Provide the (X, Y) coordinate of the cell's center where the given text is located.  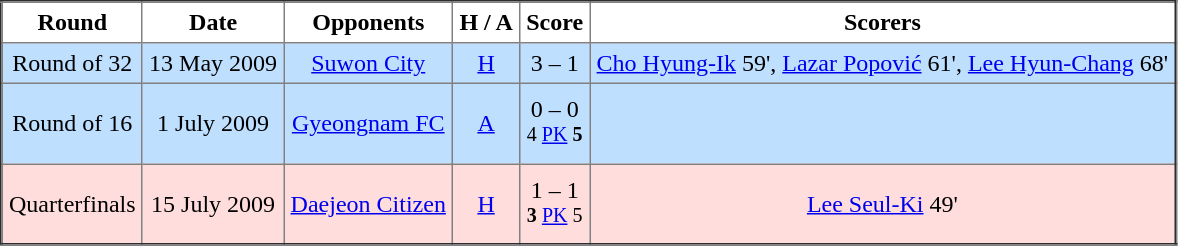
Quarterfinals (72, 204)
15 July 2009 (212, 204)
H / A (486, 22)
Gyeongnam FC (368, 123)
Date (212, 22)
Score (554, 22)
Cho Hyung-Ik 59', Lazar Popović 61', Lee Hyun-Chang 68' (883, 63)
1 – 1 3 PK 5 (554, 204)
Opponents (368, 22)
13 May 2009 (212, 63)
Round of 16 (72, 123)
A (486, 123)
Suwon City (368, 63)
0 – 0 4 PK 5 (554, 123)
Scorers (883, 22)
Lee Seul-Ki 49' (883, 204)
1 July 2009 (212, 123)
Round of 32 (72, 63)
Round (72, 22)
3 – 1 (554, 63)
Daejeon Citizen (368, 204)
